Pinpoint the cell where the given text exists, returning its (x, y) midpoint coordinate. 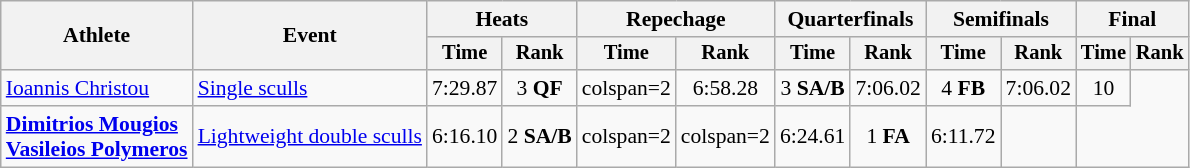
3 SA/B (812, 88)
6:16.10 (464, 136)
Event (310, 36)
Semifinals (1001, 19)
6:24.61 (812, 136)
6:11.72 (964, 136)
3 QF (539, 88)
Ioannis Christou (97, 88)
Heats (502, 19)
Single sculls (310, 88)
7:29.87 (464, 88)
Repechage (676, 19)
Quarterfinals (850, 19)
Lightweight double sculls (310, 136)
1 FA (888, 136)
2 SA/B (539, 136)
Final (1132, 19)
10 (1104, 88)
Athlete (97, 36)
4 FB (964, 88)
6:58.28 (726, 88)
Dimitrios MougiosVasileios Polymeros (97, 136)
